From the cell containing the given text, extract its center point as (x, y) coordinate. 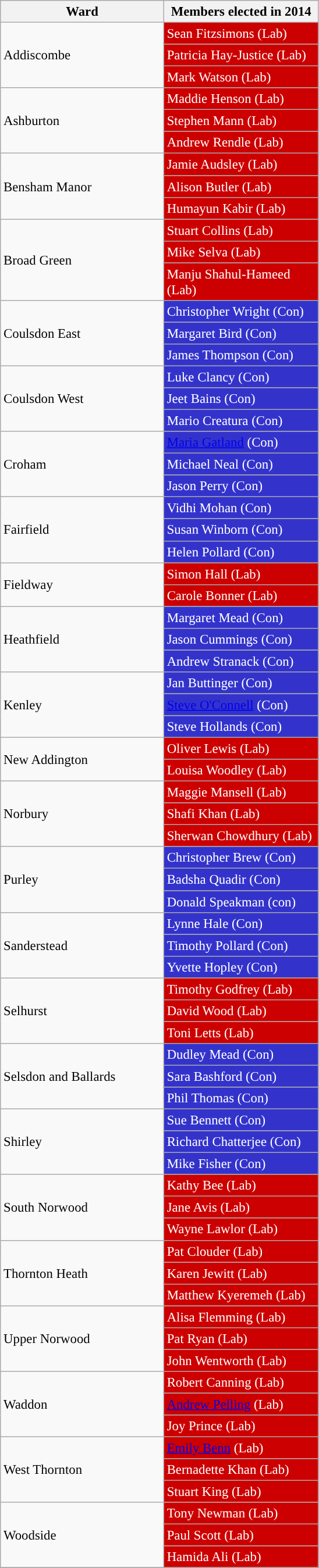
Sherwan Chowdhury (Lab) (241, 836)
Patricia Hay-Justice (Lab) (241, 55)
Christopher Brew (Con) (241, 858)
Joy Prince (Lab) (241, 1426)
Selhurst (83, 1010)
Badsha Quadir (Con) (241, 880)
Manju Shahul-Hameed (Lab) (241, 281)
Michael Neal (Con) (241, 465)
Kathy Bee (Lab) (241, 1185)
Sean Fitzsimons (Lab) (241, 34)
John Wentworth (Lab) (241, 1360)
Steve Hollands (Con) (241, 727)
Yvette Hopley (Con) (241, 967)
Emily Benn (Lab) (241, 1448)
Robert Canning (Lab) (241, 1383)
Helen Pollard (Con) (241, 552)
Coulsdon West (83, 399)
Maria Gatland (Con) (241, 442)
Jamie Audsley (Lab) (241, 165)
Sanderstead (83, 945)
Sara Bashford (Con) (241, 1076)
David Wood (Lab) (241, 1011)
Fairfield (83, 530)
Toni Letts (Lab) (241, 1033)
Norbury (83, 814)
Paul Scott (Lab) (241, 1535)
Simon Hall (Lab) (241, 574)
Heathfield (83, 640)
New Addington (83, 759)
Sue Bennett (Con) (241, 1120)
Phil Thomas (Con) (241, 1098)
Shafi Khan (Lab) (241, 814)
Luke Clancy (Con) (241, 377)
Kenley (83, 705)
Broad Green (83, 260)
Ward (83, 12)
Jason Perry (Con) (241, 486)
Thornton Heath (83, 1273)
Christopher Wright (Con) (241, 312)
Wayne Lawlor (Lab) (241, 1230)
Donald Speakman (con) (241, 902)
James Thompson (Con) (241, 355)
Stephen Mann (Lab) (241, 121)
Purley (83, 879)
Jane Avis (Lab) (241, 1208)
Mike Fisher (Con) (241, 1164)
Carole Bonner (Lab) (241, 595)
Margaret Bird (Con) (241, 333)
West Thornton (83, 1470)
Louisa Woodley (Lab) (241, 770)
Jan Buttinger (Con) (241, 683)
Members elected in 2014 (241, 12)
Margaret Mead (Con) (241, 617)
Oliver Lewis (Lab) (241, 749)
South Norwood (83, 1207)
Tony Newman (Lab) (241, 1513)
Andrew Stranack (Con) (241, 661)
Karen Jewitt (Lab) (241, 1273)
Pat Clouder (Lab) (241, 1251)
Addiscombe (83, 56)
Bensham Manor (83, 186)
Richard Chatterjee (Con) (241, 1142)
Timothy Pollard (Con) (241, 945)
Mario Creatura (Con) (241, 421)
Mike Selva (Lab) (241, 252)
Bernadette Khan (Lab) (241, 1470)
Alisa Flemming (Lab) (241, 1317)
Maddie Henson (Lab) (241, 99)
Mark Watson (Lab) (241, 77)
Ashburton (83, 121)
Fieldway (83, 585)
Jason Cummings (Con) (241, 640)
Dudley Mead (Con) (241, 1055)
Selsdon and Ballards (83, 1077)
Alison Butler (Lab) (241, 187)
Stuart King (Lab) (241, 1492)
Jeet Bains (Con) (241, 399)
Maggie Mansell (Lab) (241, 792)
Susan Winborn (Con) (241, 530)
Stuart Collins (Lab) (241, 230)
Waddon (83, 1405)
Woodside (83, 1535)
Timothy Godfrey (Lab) (241, 989)
Lynne Hale (Con) (241, 923)
Upper Norwood (83, 1338)
Coulsdon East (83, 334)
Shirley (83, 1142)
Steve O'Connell (Con) (241, 705)
Vidhi Mohan (Con) (241, 508)
Pat Ryan (Lab) (241, 1339)
Humayun Kabir (Lab) (241, 208)
Andrew Pelling (Lab) (241, 1404)
Andrew Rendle (Lab) (241, 142)
Matthew Kyeremeh (Lab) (241, 1295)
Croham (83, 464)
